Return the [X, Y] coordinate for the center point of the cell that contains the specified text.  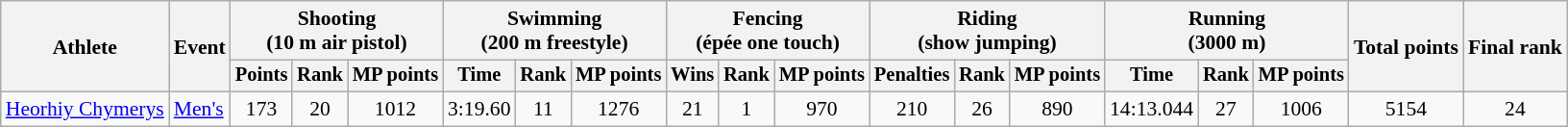
Event [200, 46]
1006 [1301, 110]
Riding(show jumping) [988, 31]
Wins [692, 76]
26 [982, 110]
Men's [200, 110]
Points [261, 76]
Running(3000 m) [1227, 31]
Athlete [85, 46]
Fencing(épée one touch) [768, 31]
21 [692, 110]
Shooting(10 m air pistol) [336, 31]
970 [822, 110]
11 [544, 110]
5154 [1407, 110]
27 [1226, 110]
24 [1515, 110]
1276 [619, 110]
210 [912, 110]
890 [1057, 110]
173 [261, 110]
Penalties [912, 76]
20 [320, 110]
Heorhiy Chymerys [85, 110]
3:19.60 [478, 110]
1 [747, 110]
Final rank [1515, 46]
1012 [396, 110]
Total points [1407, 46]
Swimming(200 m freestyle) [554, 31]
14:13.044 [1151, 110]
